Output the (x, y) coordinate of the center of the cell containing the given text.  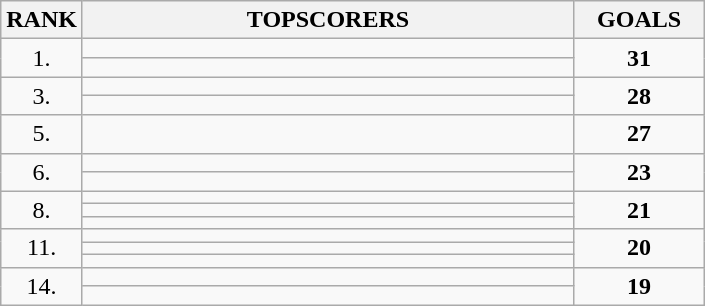
11. (42, 248)
5. (42, 134)
20 (640, 248)
1. (42, 58)
RANK (42, 20)
8. (42, 210)
27 (640, 134)
6. (42, 172)
23 (640, 172)
GOALS (640, 20)
21 (640, 210)
14. (42, 286)
19 (640, 286)
3. (42, 96)
31 (640, 58)
28 (640, 96)
TOPSCORERS (328, 20)
